Determine the (X, Y) coordinate at the center of the cell enclosing the given text.  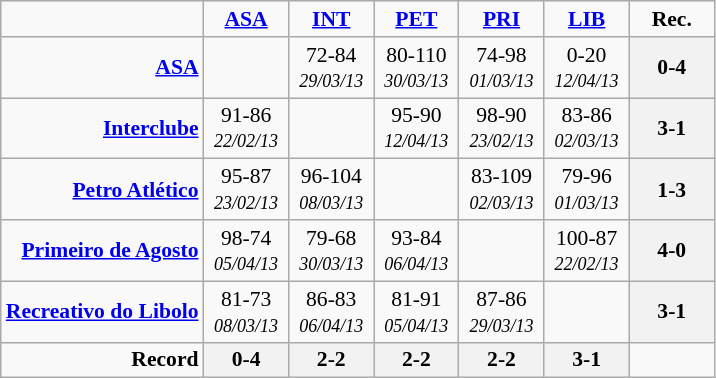
INT (332, 19)
81-9105/04/13 (416, 312)
Rec. (672, 19)
98-9023/02/13 (502, 128)
1-3 (672, 190)
83-10902/03/13 (502, 190)
98-7405/04/13 (246, 250)
95-8723/02/13 (246, 190)
83-8602/03/13 (586, 128)
Recreativo do Libolo (102, 312)
100-8722/02/13 (586, 250)
Record (102, 360)
LIB (586, 19)
81-7308/03/13 (246, 312)
80-11030/03/13 (416, 68)
0-2012/04/13 (586, 68)
PRI (502, 19)
87-8629/03/13 (502, 312)
93-8406/04/13 (416, 250)
96-10408/03/13 (332, 190)
79-6830/03/13 (332, 250)
72-8429/03/13 (332, 68)
74-9801/03/13 (502, 68)
PET (416, 19)
Petro Atlético (102, 190)
4-0 (672, 250)
86-8306/04/13 (332, 312)
Primeiro de Agosto (102, 250)
Interclube (102, 128)
91-8622/02/13 (246, 128)
79-9601/03/13 (586, 190)
95-9012/04/13 (416, 128)
